Search for the cell housing the specified text and yield its (x, y) center coordinate. 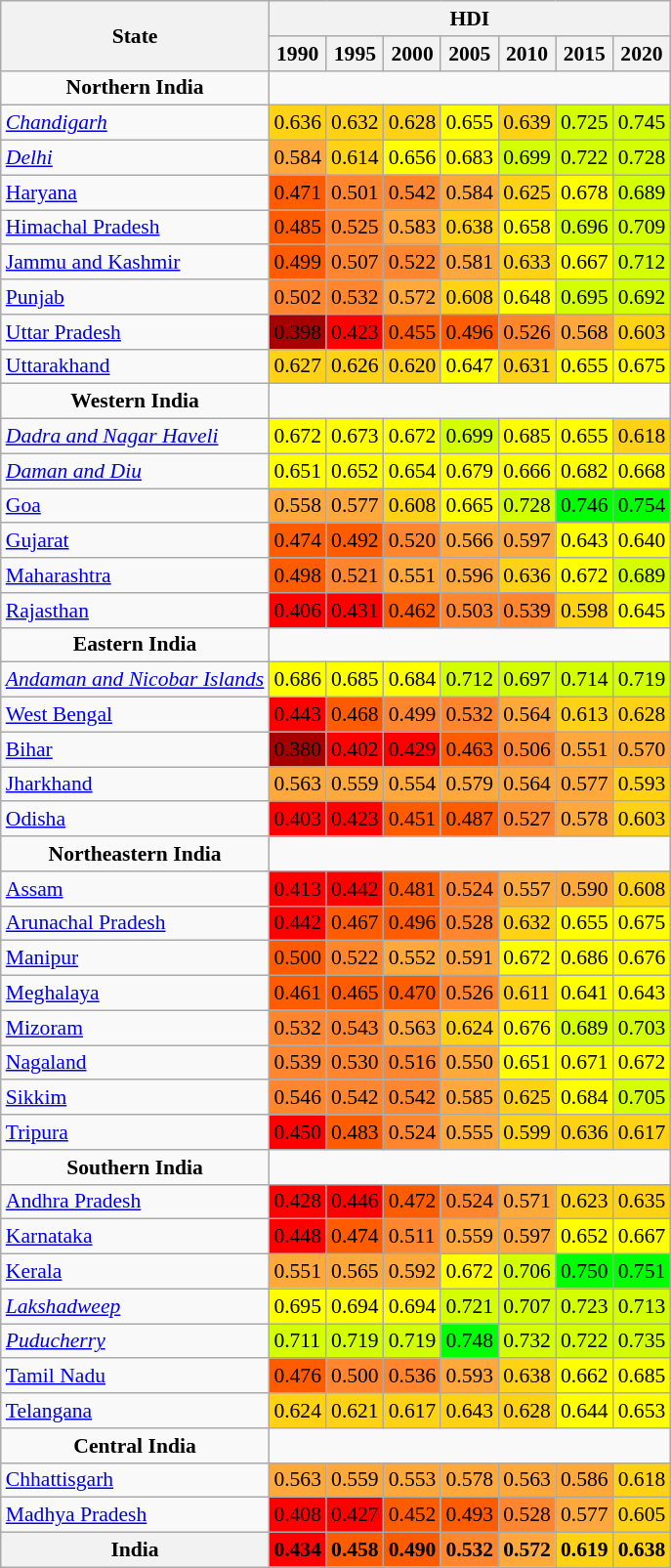
0.614 (356, 158)
0.668 (643, 471)
0.546 (297, 1098)
Dadra and Nagar Haveli (135, 437)
0.678 (584, 192)
0.732 (527, 1341)
0.468 (356, 715)
0.503 (469, 611)
0.599 (527, 1132)
Andhra Pradesh (135, 1202)
0.751 (643, 1272)
0.696 (584, 228)
India (135, 1550)
Jammu and Kashmir (135, 263)
0.709 (643, 228)
0.485 (297, 228)
0.565 (356, 1272)
Puducherry (135, 1341)
Rajasthan (135, 611)
0.641 (584, 994)
0.697 (527, 680)
0.492 (356, 541)
0.530 (356, 1063)
0.570 (643, 749)
Tamil Nadu (135, 1377)
Bihar (135, 749)
0.656 (412, 158)
0.683 (469, 158)
0.631 (527, 366)
1990 (297, 54)
0.648 (527, 297)
0.645 (643, 611)
0.498 (297, 575)
0.501 (356, 192)
Arunachal Pradesh (135, 923)
1995 (356, 54)
0.735 (643, 1341)
0.403 (297, 820)
0.714 (584, 680)
0.639 (527, 123)
Northern India (135, 88)
Daman and Diu (135, 471)
0.705 (643, 1098)
0.465 (356, 994)
0.448 (297, 1237)
0.431 (356, 611)
0.592 (412, 1272)
0.483 (356, 1132)
0.558 (297, 506)
Meghalaya (135, 994)
0.591 (469, 958)
0.536 (412, 1377)
0.487 (469, 820)
0.585 (469, 1098)
Chhattisgarh (135, 1480)
Eastern India (135, 645)
0.635 (643, 1202)
Tripura (135, 1132)
0.627 (297, 366)
0.653 (643, 1411)
0.550 (469, 1063)
0.472 (412, 1202)
0.521 (356, 575)
Central India (135, 1446)
0.443 (297, 715)
0.703 (643, 1028)
0.621 (356, 1411)
0.673 (356, 437)
2005 (469, 54)
0.458 (356, 1550)
0.402 (356, 749)
0.493 (469, 1515)
Mizoram (135, 1028)
0.511 (412, 1237)
0.619 (584, 1550)
0.750 (584, 1272)
0.665 (469, 506)
State (135, 35)
0.754 (643, 506)
0.557 (527, 889)
0.463 (469, 749)
0.620 (412, 366)
0.520 (412, 541)
HDI (469, 19)
0.706 (527, 1272)
Northeastern India (135, 854)
0.467 (356, 923)
0.428 (297, 1202)
0.462 (412, 611)
Punjab (135, 297)
0.596 (469, 575)
0.555 (469, 1132)
Karnataka (135, 1237)
0.671 (584, 1063)
Lakshadweep (135, 1306)
0.471 (297, 192)
0.746 (584, 506)
Gujarat (135, 541)
0.554 (412, 784)
0.506 (527, 749)
0.748 (469, 1341)
Himachal Pradesh (135, 228)
0.427 (356, 1515)
Sikkim (135, 1098)
2015 (584, 54)
0.429 (412, 749)
0.380 (297, 749)
0.692 (643, 297)
Haryana (135, 192)
0.713 (643, 1306)
Jharkhand (135, 784)
0.566 (469, 541)
0.553 (412, 1480)
0.644 (584, 1411)
0.598 (584, 611)
0.470 (412, 994)
0.543 (356, 1028)
West Bengal (135, 715)
Uttar Pradesh (135, 332)
0.605 (643, 1515)
0.507 (356, 263)
0.590 (584, 889)
0.723 (584, 1306)
Odisha (135, 820)
0.623 (584, 1202)
0.552 (412, 958)
0.613 (584, 715)
Western India (135, 402)
Assam (135, 889)
Telangana (135, 1411)
0.571 (527, 1202)
0.525 (356, 228)
0.626 (356, 366)
0.586 (584, 1480)
Nagaland (135, 1063)
Kerala (135, 1272)
2010 (527, 54)
0.633 (527, 263)
0.451 (412, 820)
0.568 (584, 332)
Maharashtra (135, 575)
0.502 (297, 297)
0.640 (643, 541)
0.481 (412, 889)
0.581 (469, 263)
2000 (412, 54)
Chandigarh (135, 123)
Andaman and Nicobar Islands (135, 680)
0.711 (297, 1341)
0.446 (356, 1202)
0.461 (297, 994)
0.666 (527, 471)
0.707 (527, 1306)
0.611 (527, 994)
0.413 (297, 889)
0.406 (297, 611)
0.476 (297, 1377)
0.654 (412, 471)
0.745 (643, 123)
0.516 (412, 1063)
0.408 (297, 1515)
0.721 (469, 1306)
0.662 (584, 1377)
0.679 (469, 471)
Delhi (135, 158)
2020 (643, 54)
0.452 (412, 1515)
0.434 (297, 1550)
0.450 (297, 1132)
Goa (135, 506)
Uttarakhand (135, 366)
0.527 (527, 820)
0.658 (527, 228)
0.579 (469, 784)
0.490 (412, 1550)
0.647 (469, 366)
0.725 (584, 123)
0.398 (297, 332)
0.682 (584, 471)
Southern India (135, 1167)
0.455 (412, 332)
Manipur (135, 958)
0.583 (412, 228)
Madhya Pradesh (135, 1515)
